Pinpoint the cell where the given text exists, returning its [x, y] midpoint coordinate. 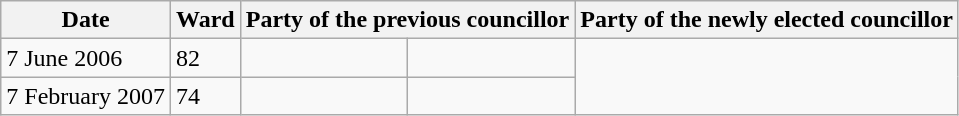
Party of the previous councillor [408, 20]
Date [86, 20]
Party of the newly elected councillor [767, 20]
82 [205, 58]
74 [205, 96]
Ward [205, 20]
7 February 2007 [86, 96]
7 June 2006 [86, 58]
